Scan for the cell matching the given text and deliver its (x, y) coordinate at center. 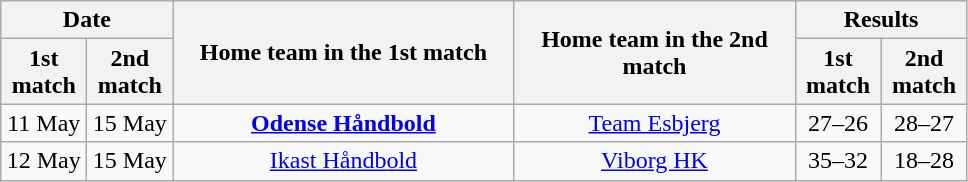
Home team in the 1st match (344, 52)
Date (87, 20)
Ikast Håndbold (344, 161)
12 May (44, 161)
27–26 (838, 123)
Odense Håndbold (344, 123)
11 May (44, 123)
Viborg HK (654, 161)
Results (881, 20)
18–28 (924, 161)
35–32 (838, 161)
Home team in the 2nd match (654, 52)
Team Esbjerg (654, 123)
28–27 (924, 123)
